Return the (X, Y) coordinate for the center point of the cell that contains the specified text.  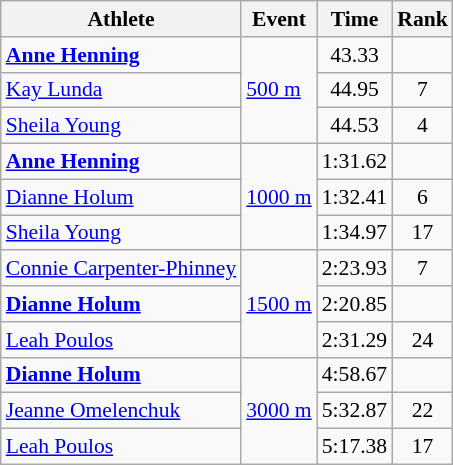
Connie Carpenter-Phinney (121, 269)
Time (354, 19)
2:23.93 (354, 269)
500 m (278, 90)
1:32.41 (354, 197)
4:58.67 (354, 375)
Athlete (121, 19)
43.33 (354, 55)
44.95 (354, 90)
5:32.87 (354, 411)
3000 m (278, 410)
5:17.38 (354, 447)
2:31.29 (354, 340)
22 (422, 411)
1:34.97 (354, 233)
Event (278, 19)
4 (422, 126)
Kay Lunda (121, 90)
44.53 (354, 126)
2:20.85 (354, 304)
6 (422, 197)
Rank (422, 19)
1500 m (278, 304)
1000 m (278, 198)
24 (422, 340)
Jeanne Omelenchuk (121, 411)
1:31.62 (354, 162)
